Scan for the cell matching the given text and deliver its [X, Y] coordinate at center. 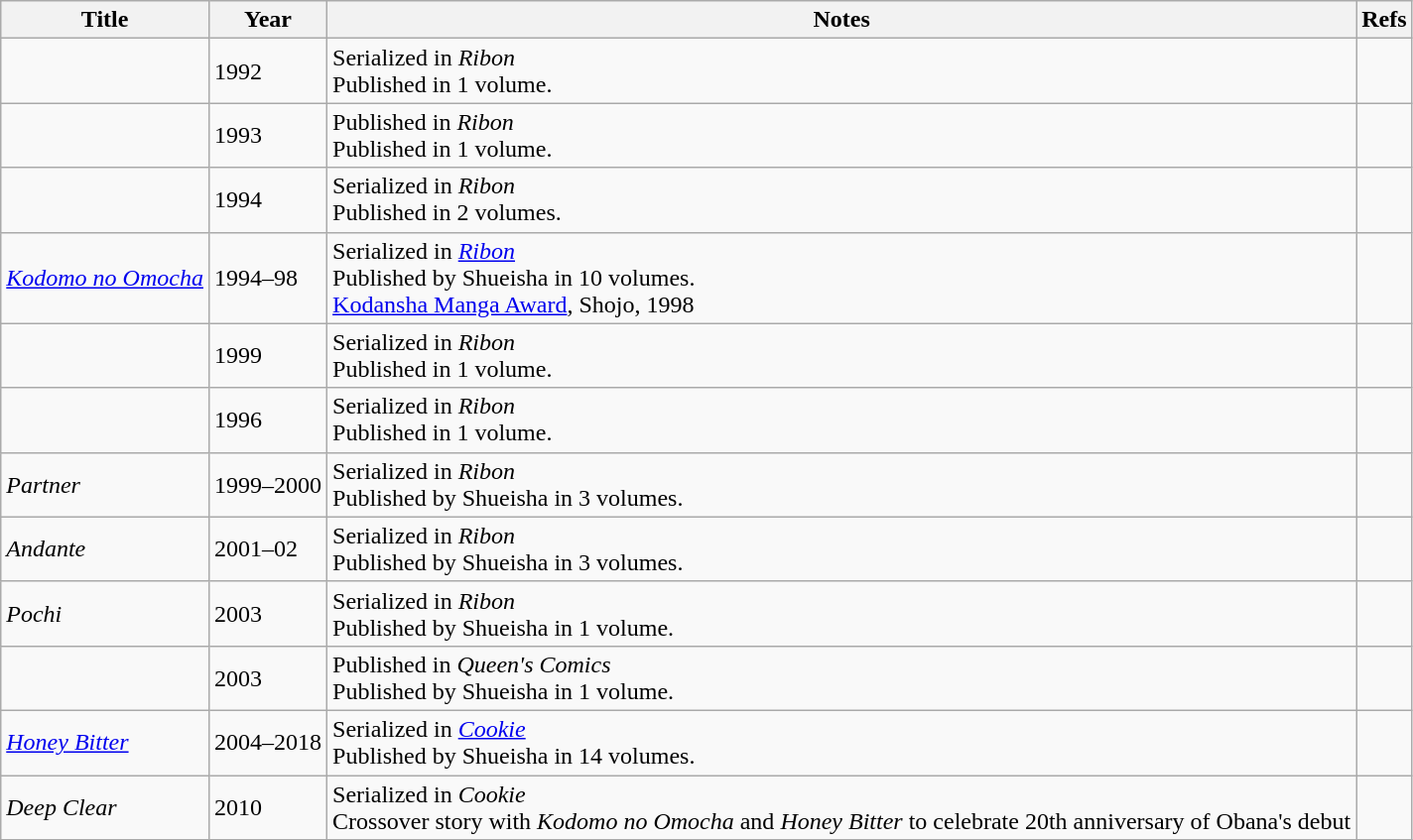
1999 [268, 355]
Andante [105, 549]
Pochi [105, 613]
Notes [841, 20]
1999–2000 [268, 484]
Published in Queen's ComicsPublished by Shueisha in 1 volume. [841, 678]
1994 [268, 200]
Serialized in CookiePublished by Shueisha in 14 volumes. [841, 742]
1996 [268, 420]
Deep Clear [105, 807]
1994–98 [268, 278]
1992 [268, 71]
Title [105, 20]
Partner [105, 484]
1993 [268, 135]
2004–2018 [268, 742]
Serialized in RibonPublished by Shueisha in 1 volume. [841, 613]
Serialized in RibonPublished by Shueisha in 10 volumes.Kodansha Manga Award, Shojo, 1998 [841, 278]
2010 [268, 807]
Year [268, 20]
Refs [1384, 20]
Serialized in CookieCrossover story with Kodomo no Omocha and Honey Bitter to celebrate 20th anniversary of Obana's debut [841, 807]
Published in RibonPublished in 1 volume. [841, 135]
2001–02 [268, 549]
Serialized in RibonPublished in 2 volumes. [841, 200]
Kodomo no Omocha [105, 278]
Honey Bitter [105, 742]
